Detect which cell encompasses the target text, then output its [X, Y] center coordinate. 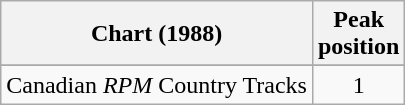
1 [358, 85]
Canadian RPM Country Tracks [157, 85]
Chart (1988) [157, 34]
Peakposition [358, 34]
